Return [X, Y] of the center of cell containing provided text 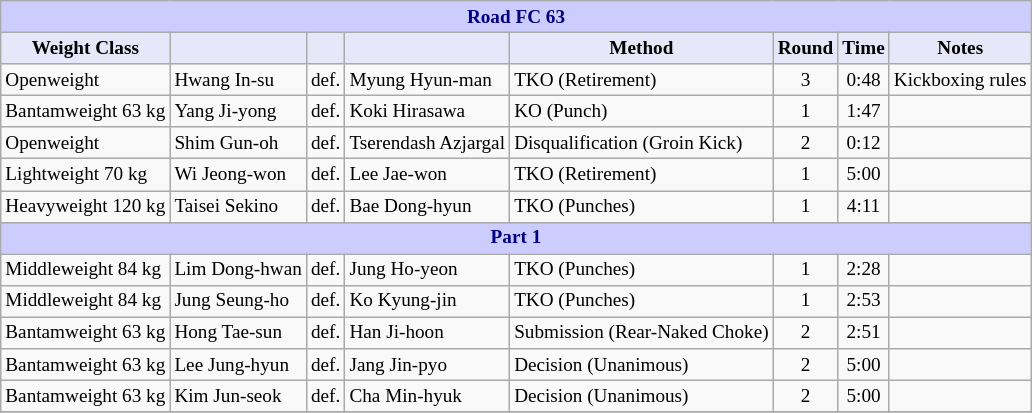
3 [806, 80]
Method [642, 48]
2:51 [864, 333]
Lee Jung-hyun [238, 365]
Submission (Rear-Naked Choke) [642, 333]
KO (Punch) [642, 111]
Lim Dong-hwan [238, 270]
Round [806, 48]
Hwang In-su [238, 80]
Ko Kyung-jin [428, 301]
Myung Hyun-man [428, 80]
0:48 [864, 80]
Disqualification (Groin Kick) [642, 143]
4:11 [864, 206]
Yang Ji-yong [238, 111]
1:47 [864, 111]
2:53 [864, 301]
Tserendash Azjargal [428, 143]
Han Ji-hoon [428, 333]
Shim Gun-oh [238, 143]
Jang Jin-pyo [428, 365]
Koki Hirasawa [428, 111]
0:12 [864, 143]
Kickboxing rules [960, 80]
Kim Jun-seok [238, 396]
Road FC 63 [516, 17]
Heavyweight 120 kg [86, 206]
Notes [960, 48]
Time [864, 48]
Jung Seung-ho [238, 301]
Bae Dong-hyun [428, 206]
Part 1 [516, 238]
Jung Ho-yeon [428, 270]
Hong Tae-sun [238, 333]
Lightweight 70 kg [86, 175]
Taisei Sekino [238, 206]
Cha Min-hyuk [428, 396]
Weight Class [86, 48]
2:28 [864, 270]
Wi Jeong-won [238, 175]
Lee Jae-won [428, 175]
